Find where the given text appears and provide that cell's center as [X, Y] coordinate. 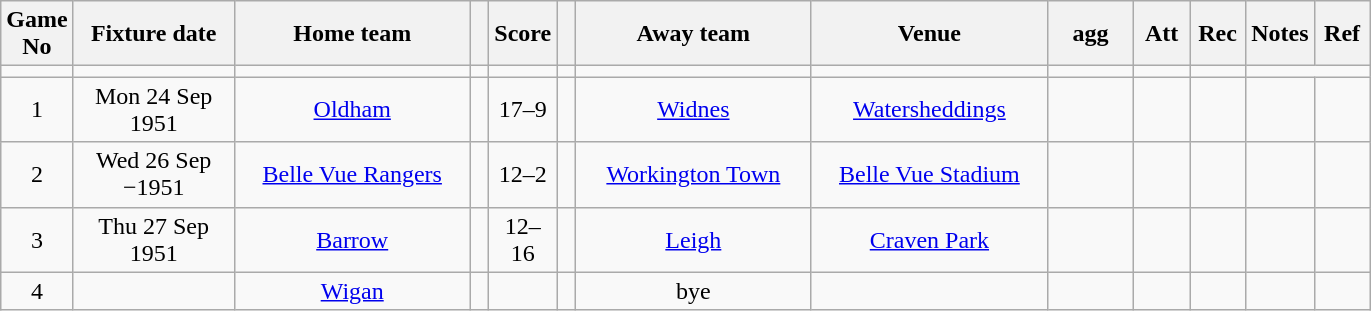
Notes [1280, 34]
4 [37, 291]
Watersheddings [929, 110]
agg [1090, 34]
Venue [929, 34]
Att [1162, 34]
17–9 [523, 110]
Ref [1342, 34]
Barrow [352, 240]
bye [693, 291]
Widnes [693, 110]
Home team [352, 34]
Fixture date [154, 34]
Workington Town [693, 174]
Wigan [352, 291]
Mon 24 Sep 1951 [154, 110]
Craven Park [929, 240]
12–16 [523, 240]
Oldham [352, 110]
Wed 26 Sep −1951 [154, 174]
Score [523, 34]
2 [37, 174]
Thu 27 Sep 1951 [154, 240]
Leigh [693, 240]
12–2 [523, 174]
Game No [37, 34]
3 [37, 240]
Belle Vue Rangers [352, 174]
Rec [1218, 34]
Belle Vue Stadium [929, 174]
1 [37, 110]
Away team [693, 34]
